Locate the cell with the specified text and output its [X, Y] center coordinate. 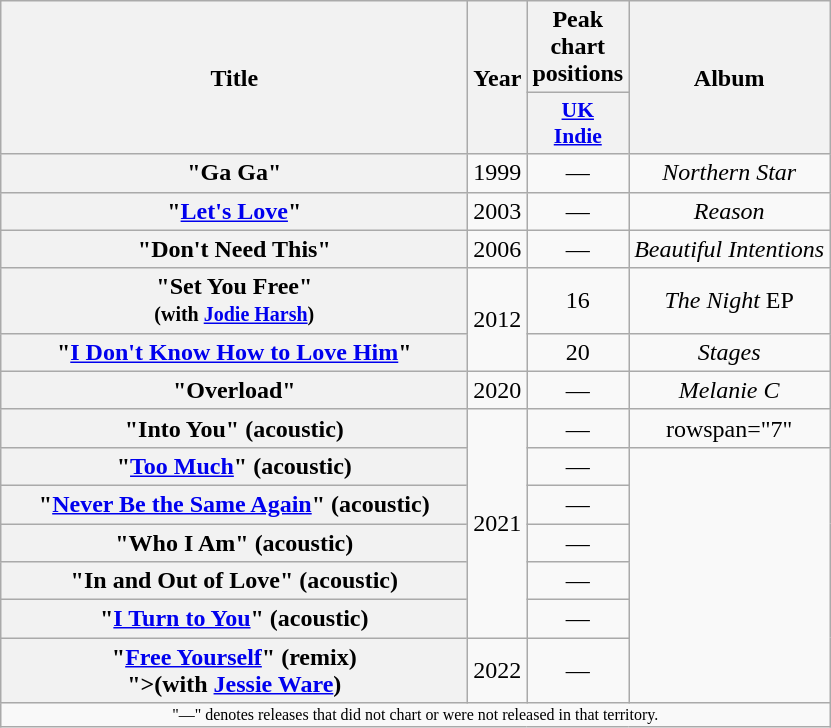
"Who I Am" (acoustic) [234, 543]
Reason [730, 211]
16 [578, 300]
Stages [730, 352]
UKIndie [578, 124]
2020 [498, 390]
Title [234, 78]
Album [730, 78]
"I Don't Know How to Love Him" [234, 352]
Beautiful Intentions [730, 249]
2012 [498, 320]
"Never Be the Same Again" (acoustic) [234, 504]
The Night EP [730, 300]
Year [498, 78]
2006 [498, 249]
"Overload" [234, 390]
"I Turn to You" (acoustic) [234, 619]
"Too Much" (acoustic) [234, 466]
Peak chart positions [578, 47]
Northern Star [730, 173]
"Free Yourself" (remix)">(with Jessie Ware) [234, 670]
"In and Out of Love" (acoustic) [234, 581]
Melanie C [730, 390]
"Ga Ga" [234, 173]
rowspan="7" [730, 428]
2022 [498, 670]
2003 [498, 211]
"Don't Need This" [234, 249]
"Set You Free"(with Jodie Harsh) [234, 300]
"Let's Love" [234, 211]
1999 [498, 173]
20 [578, 352]
"—" denotes releases that did not chart or were not released in that territory. [416, 715]
"Into You" (acoustic) [234, 428]
2021 [498, 523]
